Locate the cell with the specified text and output its (x, y) center coordinate. 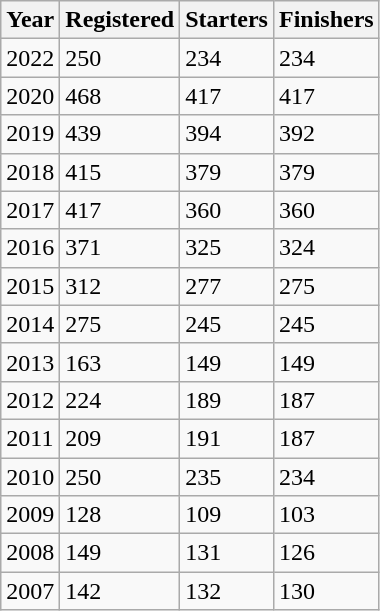
142 (120, 591)
2014 (30, 324)
2013 (30, 362)
Registered (120, 20)
439 (120, 134)
Finishers (326, 20)
2019 (30, 134)
2012 (30, 400)
126 (326, 553)
2008 (30, 553)
2007 (30, 591)
2020 (30, 96)
Year (30, 20)
2017 (30, 210)
209 (120, 438)
103 (326, 515)
392 (326, 134)
2015 (30, 286)
2016 (30, 248)
131 (227, 553)
277 (227, 286)
371 (120, 248)
2022 (30, 58)
2011 (30, 438)
189 (227, 400)
Starters (227, 20)
235 (227, 477)
128 (120, 515)
191 (227, 438)
109 (227, 515)
163 (120, 362)
224 (120, 400)
2010 (30, 477)
415 (120, 172)
312 (120, 286)
468 (120, 96)
394 (227, 134)
2009 (30, 515)
2018 (30, 172)
324 (326, 248)
132 (227, 591)
130 (326, 591)
325 (227, 248)
